Return (X, Y) of the center of cell containing provided text 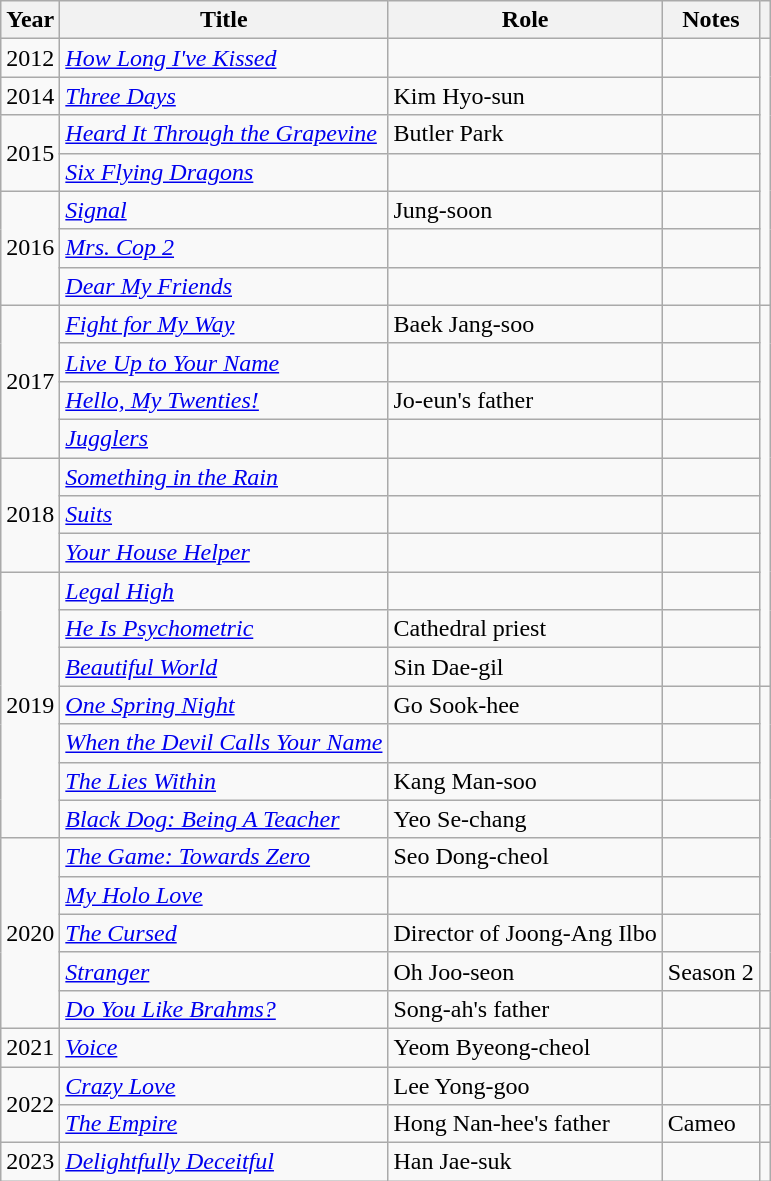
Go Sook-hee (525, 705)
Signal (224, 210)
Oh Joo-seon (525, 971)
He Is Psychometric (224, 629)
Jo-eun's father (525, 400)
Sin Dae-gil (525, 667)
Seo Dong-cheol (525, 857)
Crazy Love (224, 1085)
Baek Jang-soo (525, 324)
Cameo (710, 1124)
Beautiful World (224, 667)
The Lies Within (224, 781)
2014 (30, 96)
The Game: Towards Zero (224, 857)
2020 (30, 933)
How Long I've Kissed (224, 58)
When the Devil Calls Your Name (224, 743)
Yeom Byeong-cheol (525, 1047)
Han Jae-suk (525, 1162)
Live Up to Your Name (224, 362)
Year (30, 20)
Notes (710, 20)
Hello, My Twenties! (224, 400)
2015 (30, 153)
Heard It Through the Grapevine (224, 134)
Director of Joong-Ang Ilbo (525, 933)
Do You Like Brahms? (224, 1009)
My Holo Love (224, 895)
Your House Helper (224, 553)
Legal High (224, 591)
Suits (224, 515)
2012 (30, 58)
Song-ah's father (525, 1009)
Butler Park (525, 134)
2021 (30, 1047)
Jugglers (224, 438)
One Spring Night (224, 705)
Title (224, 20)
2019 (30, 705)
2016 (30, 248)
Delightfully Deceitful (224, 1162)
Three Days (224, 96)
Stranger (224, 971)
Six Flying Dragons (224, 172)
Kang Man-soo (525, 781)
Jung-soon (525, 210)
2022 (30, 1104)
Voice (224, 1047)
Mrs. Cop 2 (224, 248)
Dear My Friends (224, 286)
The Cursed (224, 933)
Cathedral priest (525, 629)
Something in the Rain (224, 477)
Lee Yong-goo (525, 1085)
Season 2 (710, 971)
The Empire (224, 1124)
2018 (30, 515)
Role (525, 20)
Hong Nan-hee's father (525, 1124)
2017 (30, 381)
Fight for My Way (224, 324)
Yeo Se-chang (525, 819)
Kim Hyo-sun (525, 96)
2023 (30, 1162)
Black Dog: Being A Teacher (224, 819)
